Search for the cell housing the specified text and yield its (x, y) center coordinate. 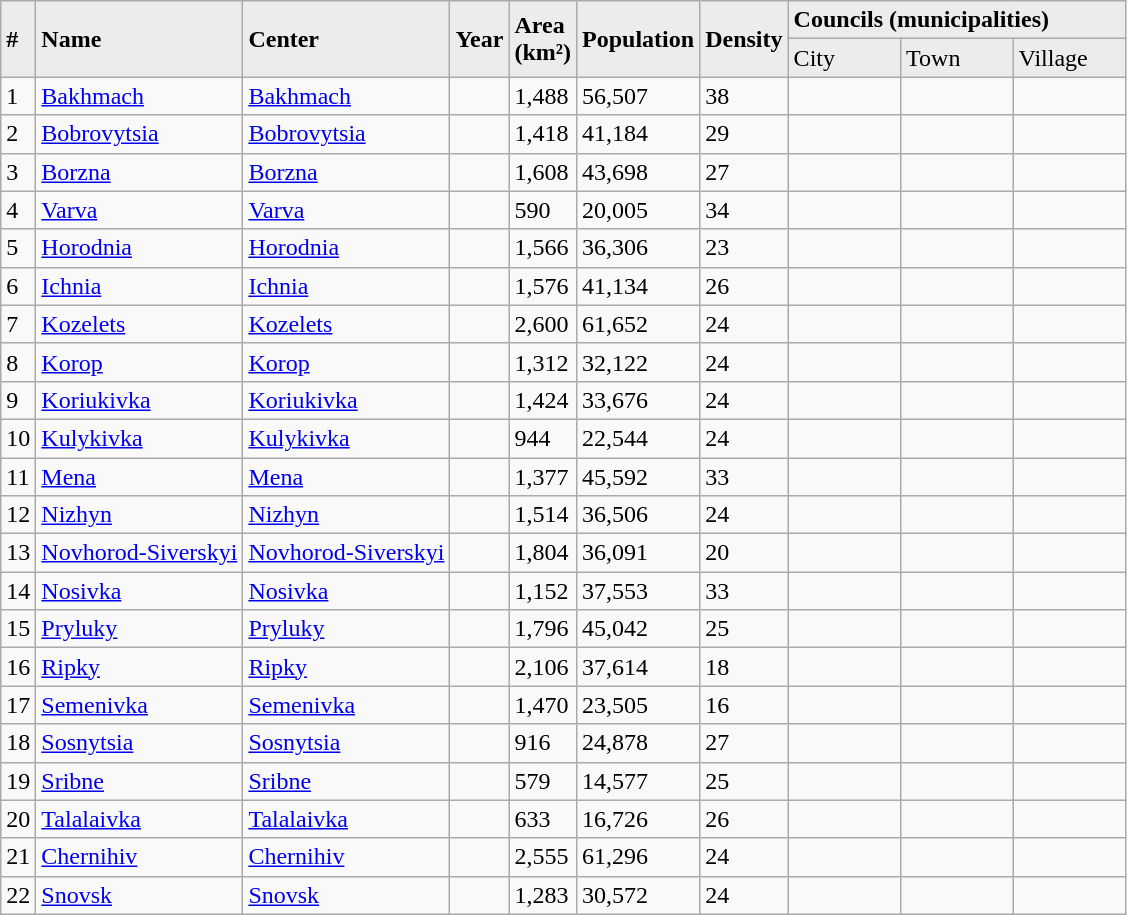
4 (18, 210)
22,544 (638, 438)
56,507 (638, 96)
2,600 (543, 324)
2 (18, 134)
5 (18, 248)
20,005 (638, 210)
1,566 (543, 248)
38 (744, 96)
944 (543, 438)
Year (480, 39)
45,592 (638, 477)
61,296 (638, 857)
1,283 (543, 895)
37,553 (638, 591)
30,572 (638, 895)
Name (140, 39)
9 (18, 400)
6 (18, 286)
1,804 (543, 553)
Town (957, 58)
2,555 (543, 857)
1,796 (543, 629)
1,514 (543, 515)
45,042 (638, 629)
3 (18, 172)
916 (543, 743)
41,134 (638, 286)
Density (744, 39)
1,377 (543, 477)
12 (18, 515)
41,184 (638, 134)
Village (1069, 58)
1,312 (543, 362)
8 (18, 362)
10 (18, 438)
1,488 (543, 96)
36,091 (638, 553)
36,306 (638, 248)
# (18, 39)
Population (638, 39)
2,106 (543, 667)
16,726 (638, 819)
1,418 (543, 134)
Councils (municipalities) (956, 20)
37,614 (638, 667)
43,698 (638, 172)
21 (18, 857)
17 (18, 705)
24,878 (638, 743)
14,577 (638, 781)
36,506 (638, 515)
13 (18, 553)
23 (744, 248)
579 (543, 781)
Center (346, 39)
1,470 (543, 705)
34 (744, 210)
23,505 (638, 705)
Area(km²) (543, 39)
14 (18, 591)
11 (18, 477)
1,608 (543, 172)
61,652 (638, 324)
633 (543, 819)
19 (18, 781)
1,576 (543, 286)
22 (18, 895)
1,152 (543, 591)
15 (18, 629)
32,122 (638, 362)
29 (744, 134)
City (844, 58)
33,676 (638, 400)
7 (18, 324)
590 (543, 210)
1,424 (543, 400)
1 (18, 96)
